Extract the [x, y] coordinate from the center of the cell holding the provided text.  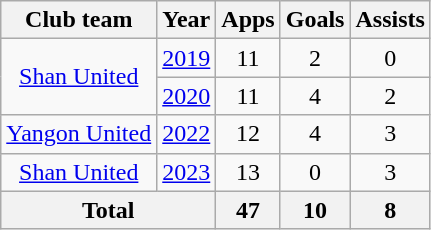
10 [315, 210]
Apps [248, 20]
Assists [390, 20]
13 [248, 172]
Goals [315, 20]
2020 [186, 96]
Total [108, 210]
47 [248, 210]
12 [248, 134]
2022 [186, 134]
Club team [79, 20]
8 [390, 210]
2019 [186, 58]
Yangon United [79, 134]
Year [186, 20]
2023 [186, 172]
